Output the [x, y] coordinate of the center of the cell containing the given text.  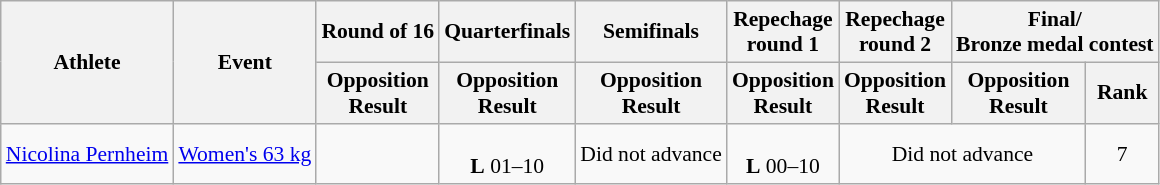
L 00–10 [783, 154]
Semifinals [651, 32]
Nicolina Pernheim [88, 154]
Rank [1122, 92]
Women's 63 kg [244, 154]
Athlete [88, 62]
Quarterfinals [507, 32]
Round of 16 [378, 32]
Final/Bronze medal contest [1055, 32]
Event [244, 62]
7 [1122, 154]
Repechage round 2 [895, 32]
L 01–10 [507, 154]
Repechage round 1 [783, 32]
